For the text-containing cell, return its midpoint in [X, Y] coordinate format. 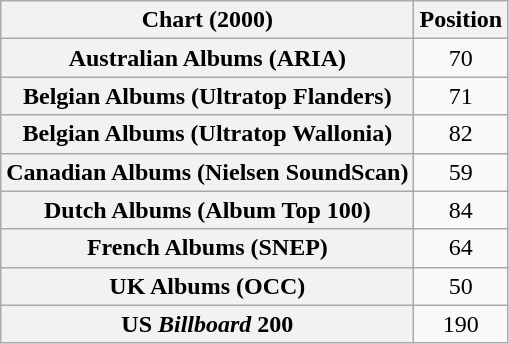
UK Albums (OCC) [208, 286]
50 [461, 286]
French Albums (SNEP) [208, 248]
59 [461, 172]
190 [461, 324]
Position [461, 20]
US Billboard 200 [208, 324]
84 [461, 210]
Dutch Albums (Album Top 100) [208, 210]
Belgian Albums (Ultratop Flanders) [208, 96]
Canadian Albums (Nielsen SoundScan) [208, 172]
Australian Albums (ARIA) [208, 58]
82 [461, 134]
71 [461, 96]
Chart (2000) [208, 20]
64 [461, 248]
70 [461, 58]
Belgian Albums (Ultratop Wallonia) [208, 134]
